Search for the cell housing the specified text and yield its (x, y) center coordinate. 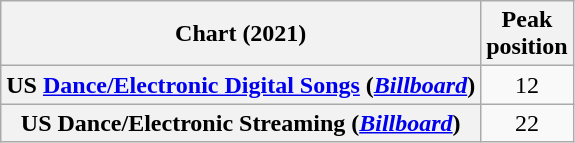
12 (527, 85)
Chart (2021) (241, 34)
22 (527, 123)
US Dance/Electronic Digital Songs (Billboard) (241, 85)
US Dance/Electronic Streaming (Billboard) (241, 123)
Peakposition (527, 34)
